Output the [X, Y] coordinate of the center of the cell containing the given text.  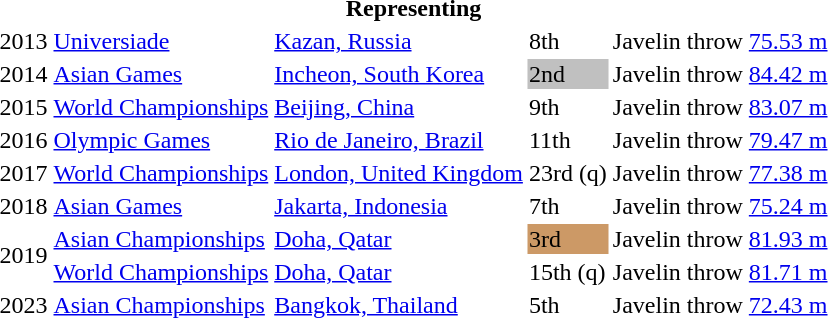
Rio de Janeiro, Brazil [399, 140]
Universiade [161, 41]
Beijing, China [399, 107]
8th [568, 41]
23rd (q) [568, 173]
Kazan, Russia [399, 41]
Jakarta, Indonesia [399, 206]
Incheon, South Korea [399, 74]
7th [568, 206]
Asian Championships [161, 239]
London, United Kingdom [399, 173]
3rd [568, 239]
15th (q) [568, 272]
2nd [568, 74]
11th [568, 140]
9th [568, 107]
Olympic Games [161, 140]
